Extract the [x, y] coordinate from the center of the cell holding the provided text.  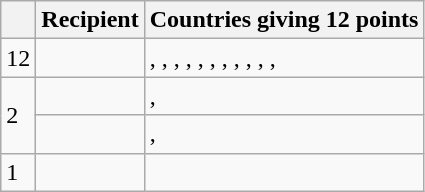
Recipient [90, 20]
2 [18, 115]
12 [18, 58]
Countries giving 12 points [284, 20]
, , , , , , , , , , , [284, 58]
1 [18, 172]
